Detect which cell encompasses the target text, then output its (X, Y) center coordinate. 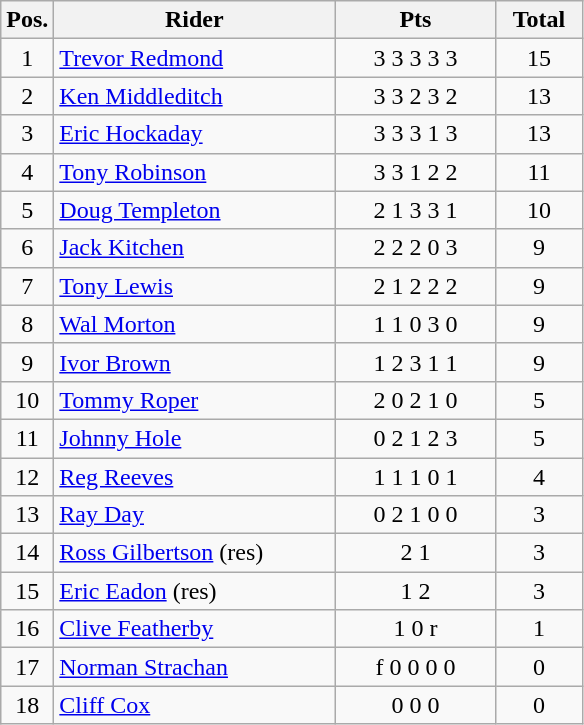
1 2 (416, 591)
2 1 2 2 2 (416, 286)
0 0 0 (416, 705)
Wal Morton (194, 324)
Eric Eadon (res) (194, 591)
6 (28, 248)
0 2 1 2 3 (416, 438)
Ivor Brown (194, 362)
Doug Templeton (194, 210)
Total (539, 20)
f 0 0 0 0 (416, 667)
Cliff Cox (194, 705)
2 0 2 1 0 (416, 400)
1 1 0 3 0 (416, 324)
16 (28, 629)
Pts (416, 20)
Tony Robinson (194, 172)
2 1 3 3 1 (416, 210)
Jack Kitchen (194, 248)
Pos. (28, 20)
1 1 1 0 1 (416, 477)
3 3 3 3 3 (416, 58)
12 (28, 477)
3 3 2 3 2 (416, 96)
Rider (194, 20)
2 2 2 0 3 (416, 248)
Norman Strachan (194, 667)
0 2 1 0 0 (416, 515)
8 (28, 324)
Reg Reeves (194, 477)
3 3 1 2 2 (416, 172)
Ken Middleditch (194, 96)
1 2 3 1 1 (416, 362)
Ray Day (194, 515)
Clive Featherby (194, 629)
Johnny Hole (194, 438)
3 3 3 1 3 (416, 134)
Eric Hockaday (194, 134)
14 (28, 553)
18 (28, 705)
Ross Gilbertson (res) (194, 553)
2 1 (416, 553)
Tony Lewis (194, 286)
1 0 r (416, 629)
Tommy Roper (194, 400)
2 (28, 96)
Trevor Redmond (194, 58)
7 (28, 286)
17 (28, 667)
